Capture the cell that displays the provided text and extract its [x, y] central coordinate. 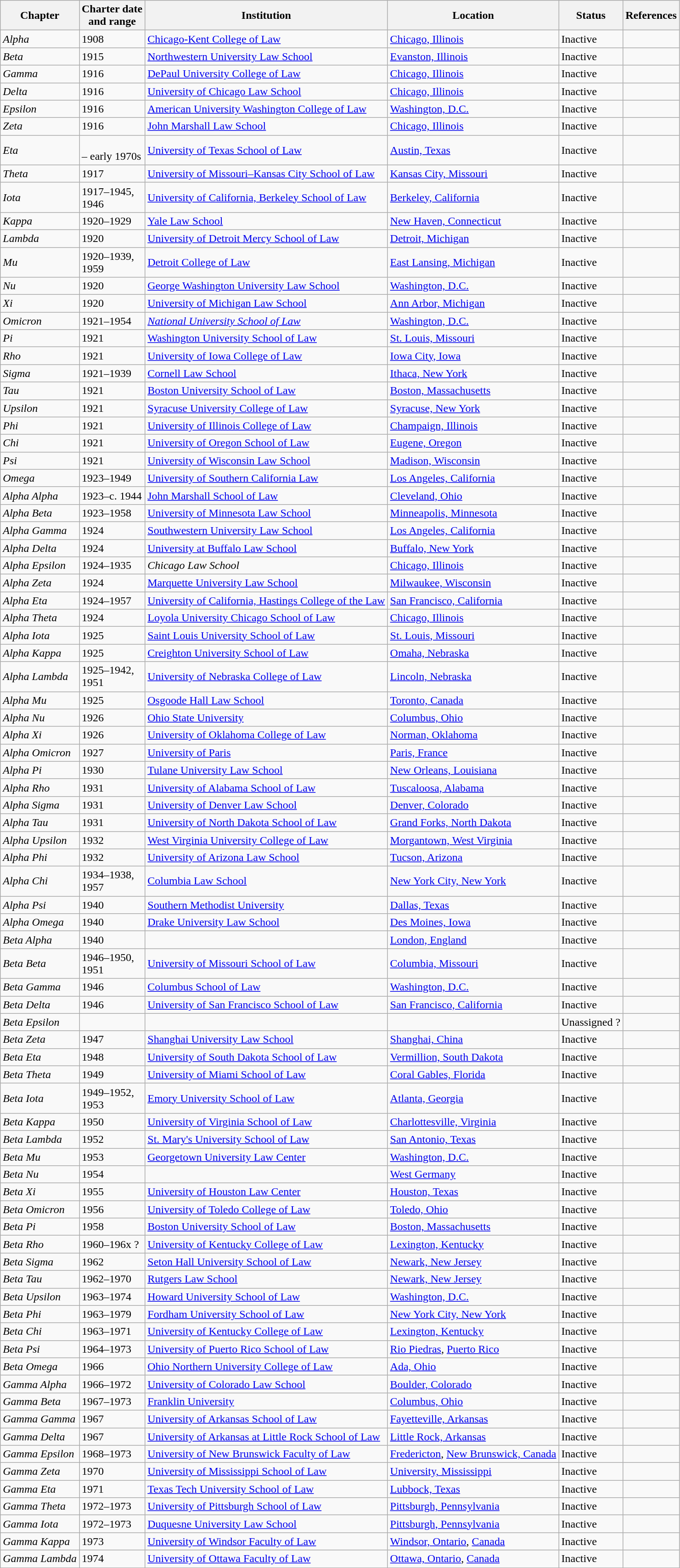
1967–1973 [112, 1401]
Alpha Theta [40, 618]
Alpha Rho [40, 787]
Gamma Gamma [40, 1419]
Beta Iota [40, 1098]
1917–1945,1946 [112, 197]
1949 [112, 1074]
Austin, Texas [473, 150]
Chapter [40, 16]
Beta Delta [40, 1005]
1930 [112, 770]
Tucson, Arizona [473, 858]
Champaign, Illinois [473, 426]
Alpha Tau [40, 822]
Omega [40, 478]
Location [473, 16]
University of Nebraska College of Law [266, 677]
University of San Francisco School of Law [266, 1005]
Alpha Pi [40, 770]
Beta Gamma [40, 987]
University of Oklahoma College of Law [266, 735]
1962 [112, 1262]
National University School of Law [266, 321]
Rho [40, 356]
Ottawa, Ontario, Canada [473, 1559]
Beta Theta [40, 1074]
Lubbock, Texas [473, 1489]
Coral Gables, Florida [473, 1074]
1924–1935 [112, 566]
Texas Tech University School of Law [266, 1489]
1963–1971 [112, 1332]
1955 [112, 1192]
Ithaca, New York [473, 373]
Alpha Eta [40, 601]
Columbia Law School [266, 882]
London, England [473, 940]
Charlottesville, Virginia [473, 1122]
Marquette University Law School [266, 583]
1934–1938,1957 [112, 882]
University of Denver Law School [266, 805]
Gamma Eta [40, 1489]
University of Miami School of Law [266, 1074]
Emory University School of Law [266, 1098]
Howard University School of Law [266, 1297]
Loyola University Chicago School of Law [266, 618]
Toledo, Ohio [473, 1209]
Delta [40, 91]
1920–1929 [112, 221]
Alpha Phi [40, 858]
Gamma Delta [40, 1437]
Kansas City, Missouri [473, 174]
Sigma [40, 373]
Shanghai, China [473, 1040]
Houston, Texas [473, 1192]
Gamma Iota [40, 1524]
Seton Hall University School of Law [266, 1262]
Beta Omicron [40, 1209]
Minneapolis, Minnesota [473, 513]
1962–1970 [112, 1279]
1963–1974 [112, 1297]
New Haven, Connecticut [473, 221]
1948 [112, 1057]
Des Moines, Iowa [473, 922]
Osgoode Hall Law School [266, 700]
Boulder, Colorado [473, 1384]
Gamma Lambda [40, 1559]
East Lansing, Michigan [473, 262]
Kappa [40, 221]
1920–1939, 1959 [112, 262]
Gamma Kappa [40, 1541]
Alpha Delta [40, 548]
University of North Dakota School of Law [266, 822]
Lambda [40, 238]
Charter dateand range [112, 16]
1960–196x ? [112, 1244]
Ada, Ohio [473, 1366]
1963–1979 [112, 1314]
Cleveland, Ohio [473, 495]
Fayetteville, Arkansas [473, 1419]
University of Alabama School of Law [266, 787]
Gamma Zeta [40, 1472]
Alpha Iota [40, 635]
1923–1958 [112, 513]
Unassigned ? [591, 1022]
University of Ottawa Faculty of Law [266, 1559]
Ann Arbor, Michigan [473, 303]
Beta Eta [40, 1057]
Rutgers Law School [266, 1279]
Beta Mu [40, 1157]
Milwaukee, Wisconsin [473, 583]
Phi [40, 426]
Tuscaloosa, Alabama [473, 787]
Washington University School of Law [266, 338]
University of South Dakota School of Law [266, 1057]
Beta Upsilon [40, 1297]
1973 [112, 1541]
Syracuse, New York [473, 408]
Gamma Theta [40, 1506]
Alpha Upsilon [40, 840]
Upsilon [40, 408]
1970 [112, 1472]
University of Virginia School of Law [266, 1122]
University of Colorado Law School [266, 1384]
Creighton University School of Law [266, 653]
Southwestern University Law School [266, 530]
Gamma [40, 74]
Alpha Kappa [40, 653]
George Washington University Law School [266, 286]
University of Missouri School of Law [266, 963]
Beta [40, 56]
University of Southern California Law [266, 478]
Beta Tau [40, 1279]
Alpha Chi [40, 882]
Fordham University School of Law [266, 1314]
University of Iowa College of Law [266, 356]
Windsor, Ontario, Canada [473, 1541]
Psi [40, 461]
Beta Omega [40, 1366]
Alpha Gamma [40, 530]
Atlanta, Georgia [473, 1098]
1968–1973 [112, 1454]
Eta [40, 150]
University of Toledo College of Law [266, 1209]
Duquesne University Law School [266, 1524]
St. Mary's University School of Law [266, 1139]
Alpha Epsilon [40, 566]
1966 [112, 1366]
Alpha Alpha [40, 495]
Georgetown University Law Center [266, 1157]
1958 [112, 1227]
1915 [112, 56]
Little Rock, Arkansas [473, 1437]
Nu [40, 286]
1927 [112, 753]
DePaul University College of Law [266, 74]
References [651, 16]
Beta Psi [40, 1349]
University of Mississippi School of Law [266, 1472]
Alpha Omega [40, 922]
Dallas, Texas [473, 905]
University of Illinois College of Law [266, 426]
Buffalo, New York [473, 548]
Detroit, Michigan [473, 238]
Alpha Beta [40, 513]
Toronto, Canada [473, 700]
1946–1950,1951 [112, 963]
University of Paris [266, 753]
Tulane University Law School [266, 770]
1917 [112, 174]
1974 [112, 1559]
1925–1942,1951 [112, 677]
1966–1972 [112, 1384]
Alpha Psi [40, 905]
1949–1952,1953 [112, 1098]
Beta Pi [40, 1227]
Southern Methodist University [266, 905]
Alpha Zeta [40, 583]
1956 [112, 1209]
Norman, Oklahoma [473, 735]
Grand Forks, North Dakota [473, 822]
Beta Chi [40, 1332]
University of Missouri–Kansas City School of Law [266, 174]
West Germany [473, 1175]
Status [591, 16]
1921–1939 [112, 373]
1953 [112, 1157]
Alpha Nu [40, 718]
Yale Law School [266, 221]
Gamma Epsilon [40, 1454]
1971 [112, 1489]
University of California, Berkeley School of Law [266, 197]
Ohio Northern University College of Law [266, 1366]
Xi [40, 303]
New Orleans, Louisiana [473, 770]
Chi [40, 443]
1950 [112, 1122]
Beta Alpha [40, 940]
– early 1970s [112, 150]
Franklin University [266, 1401]
Alpha [40, 39]
Chicago-Kent College of Law [266, 39]
Theta [40, 174]
Berkeley, California [473, 197]
Rio Piedras, Puerto Rico [473, 1349]
Zeta [40, 126]
Alpha Omicron [40, 753]
Fredericton, New Brunswick, Canada [473, 1454]
University of Arkansas at Little Rock School of Law [266, 1437]
Institution [266, 16]
1964–1973 [112, 1349]
University of Oregon School of Law [266, 443]
1952 [112, 1139]
1908 [112, 39]
University of Texas School of Law [266, 150]
John Marshall School of Law [266, 495]
Beta Xi [40, 1192]
Chicago Law School [266, 566]
Shanghai University Law School [266, 1040]
Tau [40, 391]
Iowa City, Iowa [473, 356]
Madison, Wisconsin [473, 461]
Beta Rho [40, 1244]
Gamma Alpha [40, 1384]
University, Mississippi [473, 1472]
Pi [40, 338]
Columbus School of Law [266, 987]
University of Houston Law Center [266, 1192]
Beta Beta [40, 963]
American University Washington College of Law [266, 109]
Drake University Law School [266, 922]
University of Michigan Law School [266, 303]
Beta Kappa [40, 1122]
University of Arkansas School of Law [266, 1419]
Lincoln, Nebraska [473, 677]
Gamma Beta [40, 1401]
University of Puerto Rico School of Law [266, 1349]
Beta Zeta [40, 1040]
Cornell Law School [266, 373]
1947 [112, 1040]
University of Arizona Law School [266, 858]
Denver, Colorado [473, 805]
Beta Nu [40, 1175]
1921–1954 [112, 321]
Syracuse University College of Law [266, 408]
Paris, France [473, 753]
University of California, Hastings College of the Law [266, 601]
Omicron [40, 321]
1923–c. 1944 [112, 495]
Evanston, Illinois [473, 56]
University at Buffalo Law School [266, 548]
Saint Louis University School of Law [266, 635]
University of New Brunswick Faculty of Law [266, 1454]
Vermillion, South Dakota [473, 1057]
University of Detroit Mercy School of Law [266, 238]
University of Chicago Law School [266, 91]
Iota [40, 197]
University of Pittsburgh School of Law [266, 1506]
Alpha Xi [40, 735]
Northwestern University Law School [266, 56]
University of Wisconsin Law School [266, 461]
1924–1957 [112, 601]
Omaha, Nebraska [473, 653]
Beta Lambda [40, 1139]
Alpha Lambda [40, 677]
West Virginia University College of Law [266, 840]
Morgantown, West Virginia [473, 840]
Alpha Mu [40, 700]
Eugene, Oregon [473, 443]
Beta Phi [40, 1314]
San Antonio, Texas [473, 1139]
Beta Epsilon [40, 1022]
Epsilon [40, 109]
Detroit College of Law [266, 262]
1954 [112, 1175]
University of Minnesota Law School [266, 513]
Columbia, Missouri [473, 963]
Ohio State University [266, 718]
Beta Sigma [40, 1262]
Alpha Sigma [40, 805]
Mu [40, 262]
John Marshall Law School [266, 126]
1923–1949 [112, 478]
University of Windsor Faculty of Law [266, 1541]
